Capture the cell that displays the provided text and extract its [x, y] central coordinate. 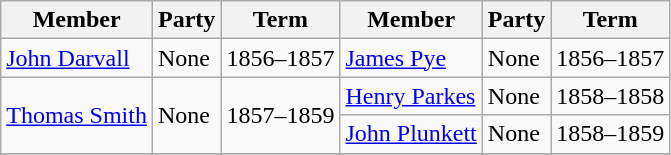
John Plunkett [411, 134]
1857–1859 [280, 115]
Henry Parkes [411, 96]
Thomas Smith [77, 115]
1858–1859 [610, 134]
John Darvall [77, 58]
1858–1858 [610, 96]
James Pye [411, 58]
